For the text-containing cell, return its midpoint in [X, Y] coordinate format. 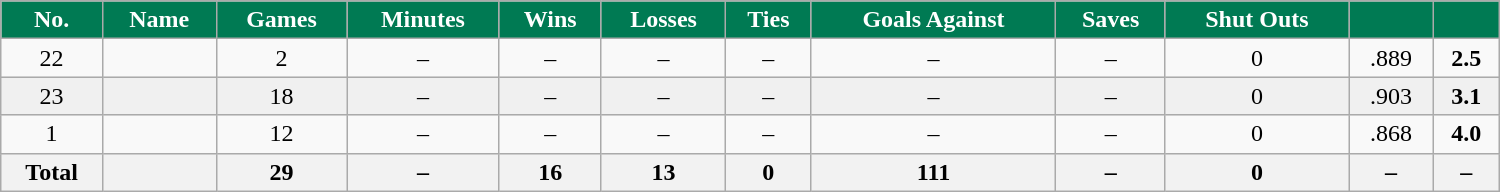
.903 [1392, 96]
No. [52, 20]
22 [52, 58]
4.0 [1466, 134]
111 [934, 172]
Minutes [423, 20]
Games [282, 20]
.868 [1392, 134]
.889 [1392, 58]
Wins [550, 20]
Name [159, 20]
23 [52, 96]
16 [550, 172]
1 [52, 134]
18 [282, 96]
12 [282, 134]
2.5 [1466, 58]
Ties [768, 20]
Goals Against [934, 20]
Shut Outs [1256, 20]
3.1 [1466, 96]
Losses [663, 20]
13 [663, 172]
29 [282, 172]
Total [52, 172]
2 [282, 58]
Saves [1110, 20]
